Provide the [x, y] coordinate of the cell's center where the given text is located.  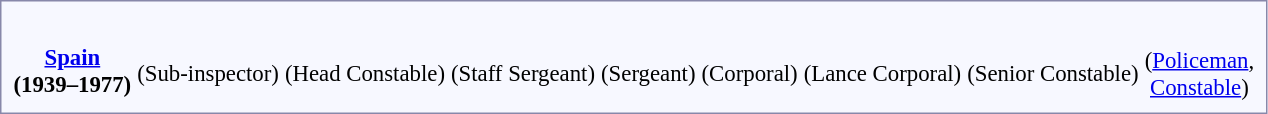
Spain(1939–1977) [72, 57]
(Senior Constable) [1053, 60]
(Lance Corporal) [882, 60]
(Policeman, Constable) [1199, 60]
(Head Constable) [364, 60]
(Sergeant) [648, 60]
(Staff Sergeant) [522, 60]
(Corporal) [750, 60]
(Sub-inspector) [208, 60]
